Pinpoint the cell where the given text exists, returning its (x, y) midpoint coordinate. 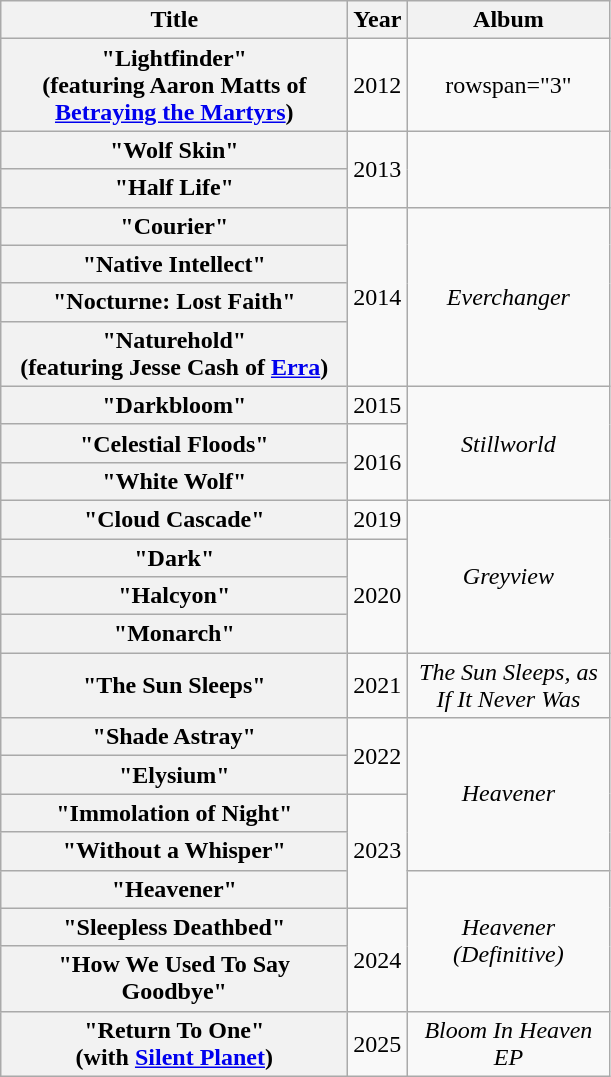
2014 (378, 296)
"Without a Whisper" (174, 851)
2013 (378, 169)
"Dark" (174, 557)
"Half Life" (174, 188)
Title (174, 20)
Stillworld (508, 443)
"The Sun Sleeps" (174, 686)
Heavener (508, 794)
"Halcyon" (174, 596)
"Shade Astray" (174, 737)
Heavener (Definitive) (508, 940)
"Native Intellect" (174, 264)
"Monarch" (174, 634)
"Wolf Skin" (174, 150)
Year (378, 20)
2012 (378, 85)
"Sleepless Deathbed" (174, 927)
The Sun Sleeps, as If It Never Was (508, 686)
"Cloud Cascade" (174, 519)
"Heavener" (174, 889)
"Lightfinder"(featuring Aaron Matts of Betraying the Martyrs) (174, 85)
"Return To One"(with Silent Planet) (174, 1044)
2025 (378, 1044)
2023 (378, 851)
"How We Used To Say Goodbye" (174, 978)
"White Wolf" (174, 481)
Bloom In Heaven EP (508, 1044)
"Naturehold"(featuring Jesse Cash of Erra) (174, 354)
Greyview (508, 576)
2019 (378, 519)
2022 (378, 756)
"Courier" (174, 226)
"Immolation of Night" (174, 813)
"Elysium" (174, 775)
"Darkbloom" (174, 405)
"Celestial Floods" (174, 443)
2024 (378, 960)
rowspan="3" (508, 85)
Album (508, 20)
2021 (378, 686)
2020 (378, 595)
2015 (378, 405)
"Nocturne: Lost Faith" (174, 302)
2016 (378, 462)
Everchanger (508, 296)
